For the text-containing cell, return its midpoint in [x, y] coordinate format. 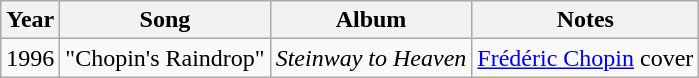
1996 [30, 58]
Frédéric Chopin cover [586, 58]
Notes [586, 20]
Year [30, 20]
"Chopin's Raindrop" [165, 58]
Album [371, 20]
Steinway to Heaven [371, 58]
Song [165, 20]
